Pinpoint the cell where the given text exists, returning its (x, y) midpoint coordinate. 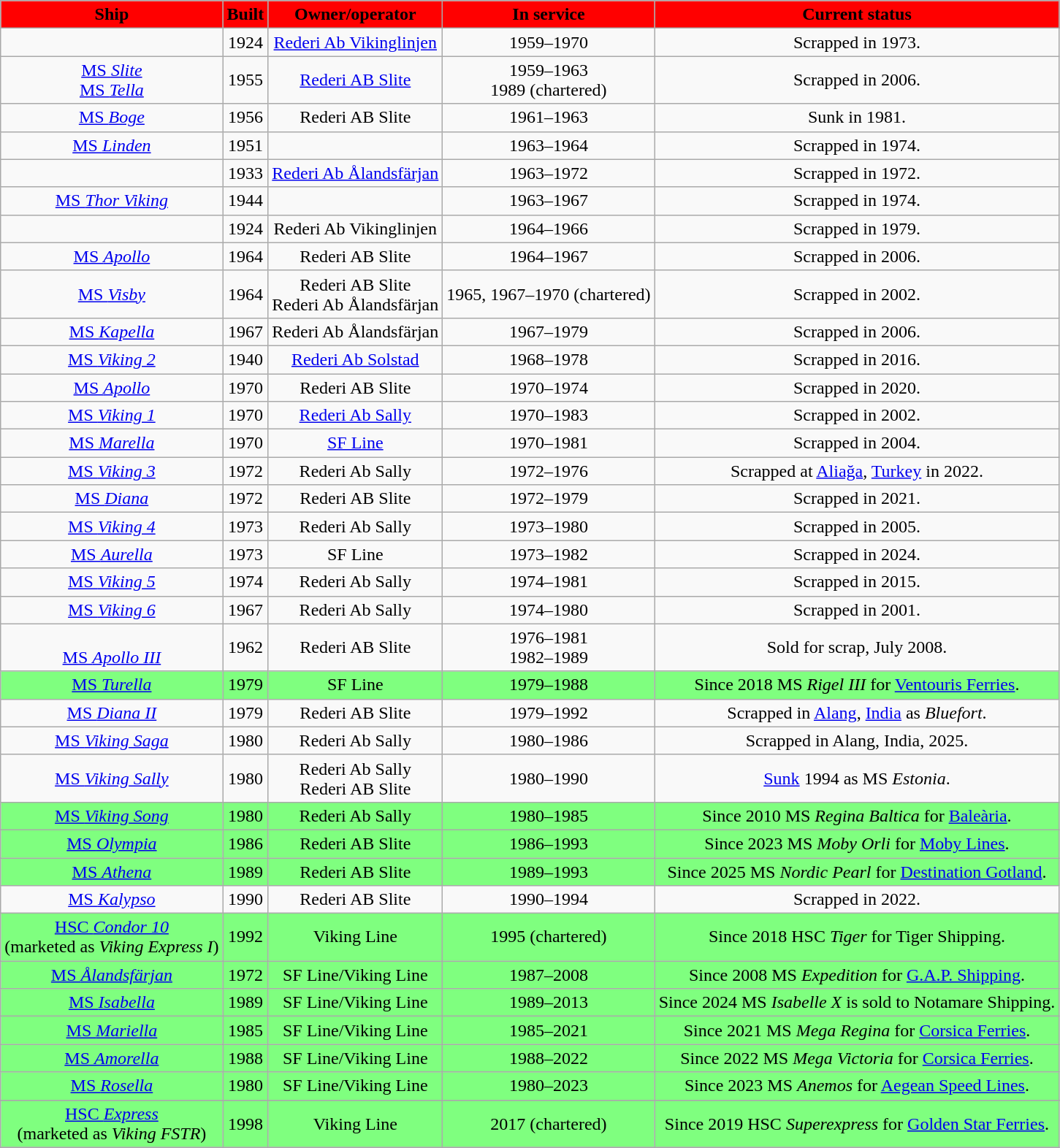
1972–1979 (549, 499)
MS Turella (112, 685)
Ship (112, 15)
1986–1993 (549, 843)
MS Marella (112, 443)
1951 (245, 145)
Scrapped in 2004. (857, 443)
1974–1980 (549, 610)
1973–1982 (549, 554)
1990–1994 (549, 900)
1970–1981 (549, 443)
1970–1974 (549, 388)
Scrapped in 2021. (857, 499)
MS Diana (112, 499)
MS Viking Sally (112, 778)
MS Kalypso (112, 900)
MS Viking Saga (112, 741)
Scrapped in 2005. (857, 527)
1933 (245, 173)
MS Viking Song (112, 816)
1989–2013 (549, 1003)
1992 (245, 938)
1955 (245, 80)
Since 2008 MS Expedition for G.A.P. Shipping. (857, 975)
1968–1978 (549, 359)
1959–19631989 (chartered) (549, 80)
MS Diana II (112, 713)
MS Olympia (112, 843)
1985 (245, 1030)
1988–2022 (549, 1058)
1988 (245, 1058)
MS Linden (112, 145)
1986 (245, 843)
1980–1986 (549, 741)
Since 2018 MS Rigel III for Ventouris Ferries. (857, 685)
1972–1976 (549, 471)
1963–1964 (549, 145)
MS Ålandsfärjan (112, 975)
Sunk in 1981. (857, 118)
MS Aurella (112, 554)
1964–1967 (549, 256)
Since 2019 HSC Superexpress for Golden Star Ferries. (857, 1123)
Since 2021 MS Mega Regina for Corsica Ferries. (857, 1030)
HSC Condor 10(marketed as Viking Express I) (112, 938)
1985–2021 (549, 1030)
MS Apollo III (112, 647)
Sunk 1994 as MS Estonia. (857, 778)
Scrapped in 2001. (857, 610)
1998 (245, 1123)
1956 (245, 118)
Current status (857, 15)
1940 (245, 359)
1963–1967 (549, 201)
1979–1992 (549, 713)
Scrapped in Alang, India, 2025. (857, 741)
Since 2010 MS Regina Baltica for Baleària. (857, 816)
Scrapped in Alang, India as Bluefort. (857, 713)
1964–1966 (549, 229)
MS Visby (112, 294)
Rederi Ab Sally Rederi AB Slite (355, 778)
Scrapped in 2020. (857, 388)
MS Boge (112, 118)
HSC Express(marketed as Viking FSTR) (112, 1123)
Scrapped in 2024. (857, 554)
MS Viking 3 (112, 471)
1961–1963 (549, 118)
1970–1983 (549, 416)
Scrapped in 1979. (857, 229)
1967–1979 (549, 332)
Rederi AB SliteRederi Ab Ålandsfärjan (355, 294)
MS Viking 6 (112, 610)
1963–1972 (549, 173)
1959–1970 (549, 42)
MS Amorella (112, 1058)
1995 (chartered) (549, 938)
1962 (245, 647)
Since 2025 MS Nordic Pearl for Destination Gotland. (857, 871)
Rederi Ab Solstad (355, 359)
1990 (245, 900)
Owner/operator (355, 15)
MS Mariella (112, 1030)
Since 2024 MS Isabelle X is sold to Notamare Shipping. (857, 1003)
MS Rosella (112, 1086)
MS Viking 5 (112, 582)
1974 (245, 582)
Sold for scrap, July 2008. (857, 647)
Scrapped in 1972. (857, 173)
Since 2023 MS Anemos for Aegean Speed Lines. (857, 1086)
1989–1993 (549, 871)
MS Kapella (112, 332)
Scrapped in 2022. (857, 900)
Since 2023 MS Moby Orli for Moby Lines. (857, 843)
MS SliteMS Tella (112, 80)
Built (245, 15)
Scrapped in 2016. (857, 359)
1980–1985 (549, 816)
1965, 1967–1970 (chartered) (549, 294)
1974–1981 (549, 582)
1980–2023 (549, 1086)
1987–2008 (549, 975)
Since 2018 HSC Tiger for Tiger Shipping. (857, 938)
Since 2022 MS Mega Victoria for Corsica Ferries. (857, 1058)
MS Viking 1 (112, 416)
In service (549, 15)
MS Isabella (112, 1003)
Scrapped in 2015. (857, 582)
MS Thor Viking (112, 201)
1973–1980 (549, 527)
Scrapped in 1973. (857, 42)
1944 (245, 201)
2017 (chartered) (549, 1123)
MS Viking 4 (112, 527)
MS Athena (112, 871)
MS Viking 2 (112, 359)
1979–1988 (549, 685)
Scrapped at Aliağa, Turkey in 2022. (857, 471)
1980–1990 (549, 778)
1976–19811982–1989 (549, 647)
